Detect which cell encompasses the target text, then output its [x, y] center coordinate. 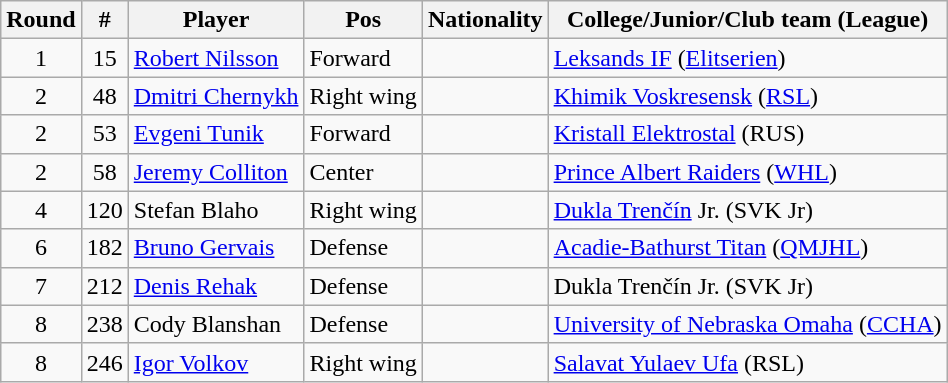
120 [104, 210]
College/Junior/Club team (League) [748, 20]
58 [104, 172]
15 [104, 58]
212 [104, 286]
Bruno Gervais [216, 248]
Denis Rehak [216, 286]
Leksands IF (Elitserien) [748, 58]
Acadie-Bathurst Titan (QMJHL) [748, 248]
48 [104, 96]
4 [41, 210]
Player [216, 20]
Igor Volkov [216, 362]
Robert Nilsson [216, 58]
Pos [363, 20]
Dmitri Chernykh [216, 96]
Kristall Elektrostal (RUS) [748, 134]
# [104, 20]
53 [104, 134]
7 [41, 286]
Round [41, 20]
Center [363, 172]
Evgeni Tunik [216, 134]
Stefan Blaho [216, 210]
Cody Blanshan [216, 324]
Prince Albert Raiders (WHL) [748, 172]
Jeremy Colliton [216, 172]
Khimik Voskresensk (RSL) [748, 96]
University of Nebraska Omaha (CCHA) [748, 324]
Salavat Yulaev Ufa (RSL) [748, 362]
246 [104, 362]
182 [104, 248]
6 [41, 248]
Nationality [485, 20]
238 [104, 324]
1 [41, 58]
